Detect which cell encompasses the target text, then output its (x, y) center coordinate. 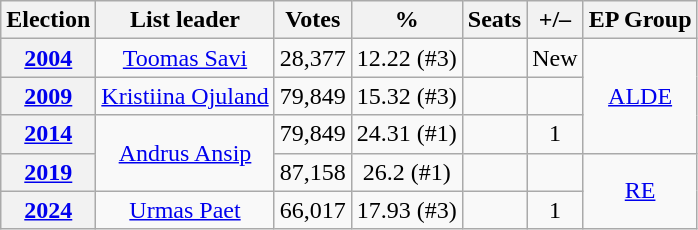
New (555, 58)
Andrus Ansip (185, 153)
Votes (312, 20)
Election (48, 20)
26.2 (#1) (406, 172)
2014 (48, 134)
% (406, 20)
66,017 (312, 210)
15.32 (#3) (406, 96)
2024 (48, 210)
24.31 (#1) (406, 134)
Urmas Paet (185, 210)
28,377 (312, 58)
ALDE (640, 96)
2004 (48, 58)
12.22 (#3) (406, 58)
2009 (48, 96)
List leader (185, 20)
Seats (494, 20)
87,158 (312, 172)
+/– (555, 20)
Kristiina Ojuland (185, 96)
EP Group (640, 20)
RE (640, 191)
17.93 (#3) (406, 210)
Toomas Savi (185, 58)
2019 (48, 172)
